From the cell containing the given text, extract its center point as [x, y] coordinate. 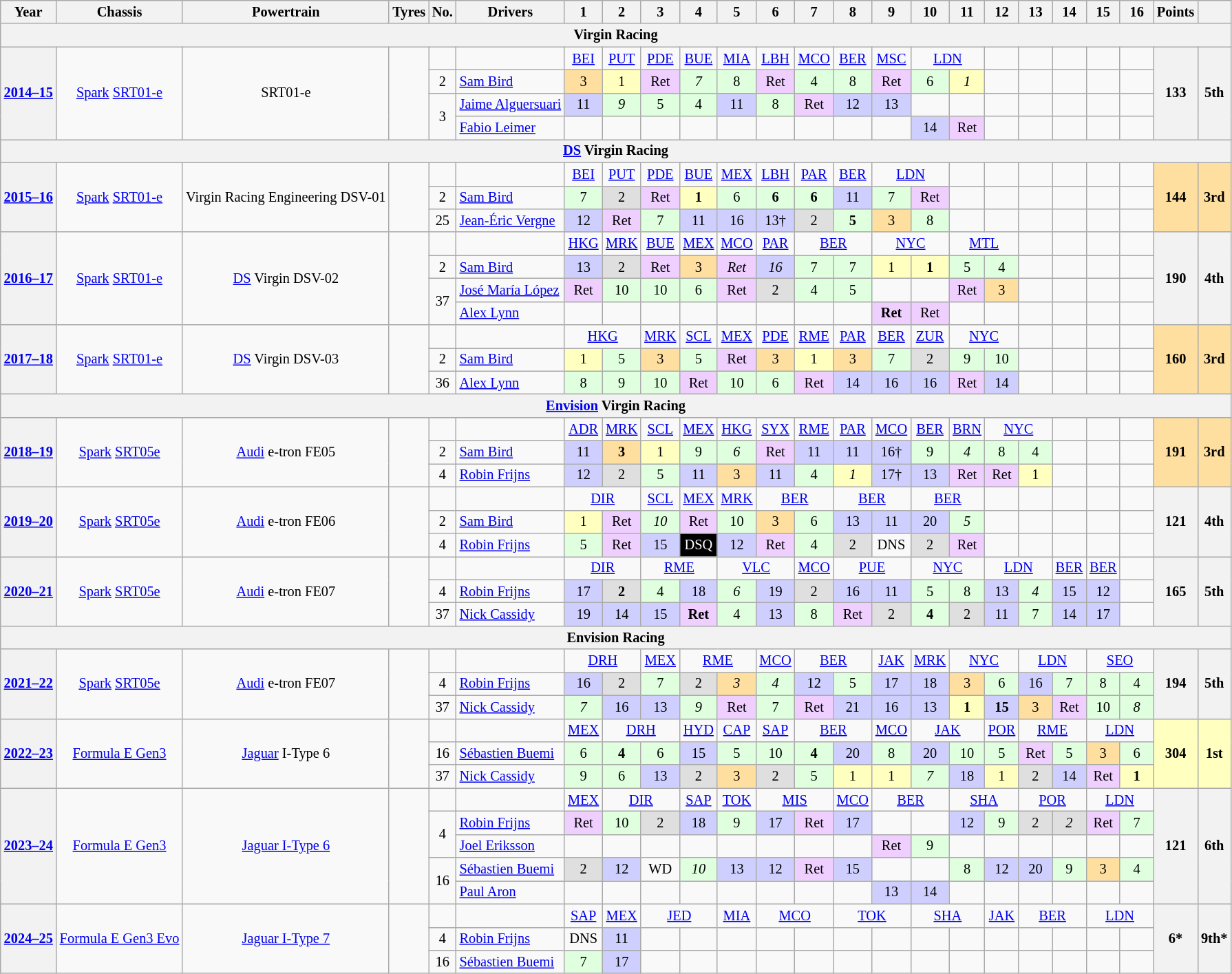
1st [1214, 753]
2019–20 [29, 522]
Chassis [120, 12]
Paul Aron [511, 892]
BRN [967, 429]
2023–24 [29, 846]
SEO [1120, 661]
DS Virgin DSV-03 [286, 359]
MIS [795, 800]
2021–22 [29, 684]
Jaime Alguersuari [511, 105]
Audi e-tron FE05 [286, 452]
WD [660, 869]
Virgin Racing Engineering DSV-01 [286, 197]
191 [1176, 452]
Formula E Gen3 Evo [120, 939]
JED [679, 915]
21 [853, 707]
304 [1176, 753]
Fabio Leimer [511, 128]
Virgin Racing [616, 35]
MSC [891, 59]
ZUR [930, 337]
9th* [1214, 939]
133 [1176, 94]
160 [1176, 359]
6th [1214, 846]
Year [29, 12]
DSQ [698, 544]
MTL [984, 244]
José María López [511, 290]
Jaguar I-Type 7 [286, 939]
DS Virgin DSV-02 [286, 278]
17† [891, 475]
2016–17 [29, 278]
2018–19 [29, 452]
Envision Racing [616, 637]
2022–23 [29, 753]
No. [443, 12]
165 [1176, 591]
36 [443, 383]
Audi e-tron FE06 [286, 522]
6* [1176, 939]
VLC [756, 568]
190 [1176, 278]
2020–21 [29, 591]
Jean-Éric Vergne [511, 220]
HYD [698, 730]
Envision Virgin Racing [616, 405]
2024–25 [29, 939]
Joel Eriksson [511, 846]
16† [891, 452]
Tyres [409, 12]
2017–18 [29, 359]
CAP [736, 730]
DS Virgin Racing [616, 151]
144 [1176, 197]
194 [1176, 684]
SRT01-e [286, 94]
Points [1176, 12]
Powertrain [286, 12]
2014–15 [29, 94]
13† [776, 220]
PUE [872, 568]
ADR [584, 429]
2015–16 [29, 197]
25 [443, 220]
SYX [776, 429]
Drivers [511, 12]
